Return [X, Y] of the center of cell containing provided text 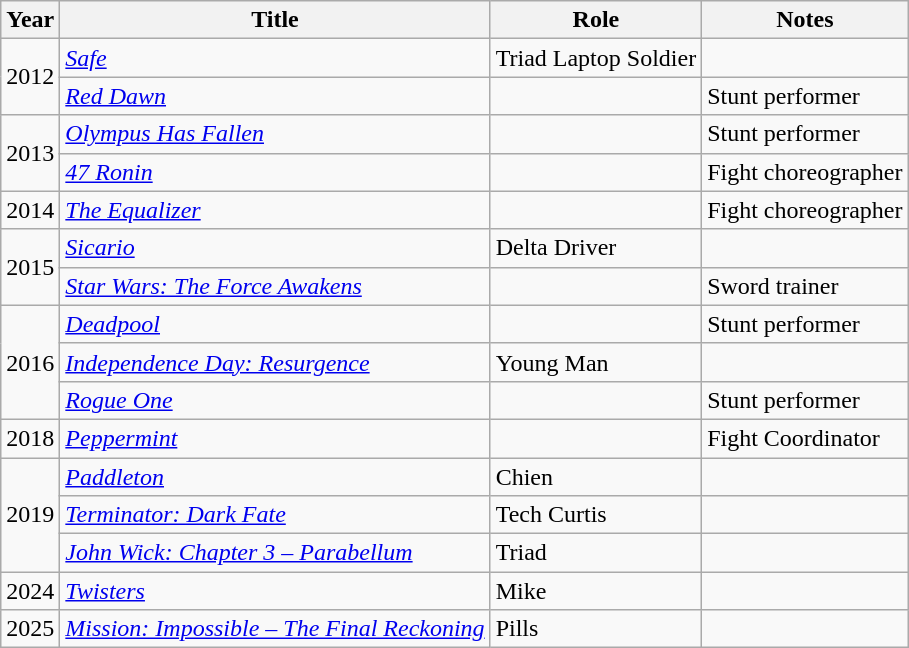
Chien [596, 477]
2024 [30, 591]
The Equalizer [275, 210]
2012 [30, 77]
Pills [596, 629]
Triad [596, 553]
47 Ronin [275, 172]
Sword trainer [805, 286]
Deadpool [275, 324]
2019 [30, 515]
Red Dawn [275, 96]
Triad Laptop Soldier [596, 58]
Olympus Has Fallen [275, 134]
Terminator: Dark Fate [275, 515]
2015 [30, 267]
2016 [30, 362]
2018 [30, 438]
Notes [805, 20]
Tech Curtis [596, 515]
Role [596, 20]
Paddleton [275, 477]
Star Wars: The Force Awakens [275, 286]
Delta Driver [596, 248]
Mike [596, 591]
Twisters [275, 591]
Young Man [596, 362]
2013 [30, 153]
2025 [30, 629]
2014 [30, 210]
Safe [275, 58]
John Wick: Chapter 3 – Parabellum [275, 553]
Sicario [275, 248]
Peppermint [275, 438]
Title [275, 20]
Rogue One [275, 400]
Year [30, 20]
Fight Coordinator [805, 438]
Mission: Impossible – The Final Reckoning [275, 629]
Independence Day: Resurgence [275, 362]
